Locate the cell with the specified text and output its [x, y] center coordinate. 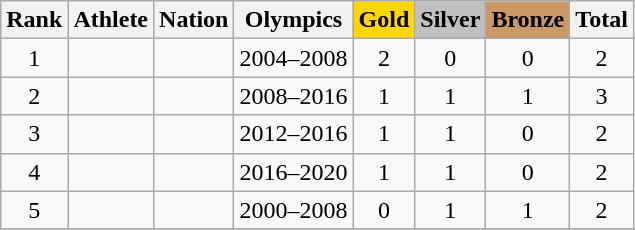
Silver [450, 20]
Rank [34, 20]
Olympics [294, 20]
Gold [384, 20]
2008–2016 [294, 96]
Nation [194, 20]
Total [602, 20]
Athlete [111, 20]
Bronze [528, 20]
5 [34, 210]
4 [34, 172]
2004–2008 [294, 58]
2016–2020 [294, 172]
2000–2008 [294, 210]
2012–2016 [294, 134]
